Return (X, Y) of the center of cell containing provided text 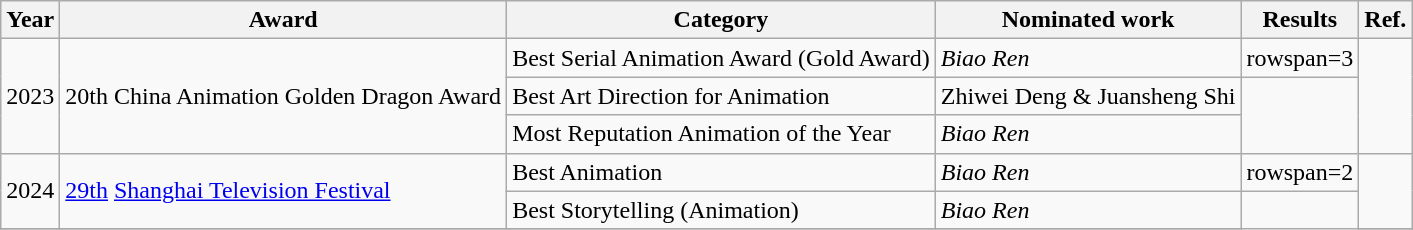
2023 (30, 96)
20th China Animation Golden Dragon Award (284, 96)
rowspan=3 (1300, 58)
Zhiwei Deng & Juansheng Shi (1088, 96)
Category (722, 20)
rowspan=2 (1300, 172)
Best Storytelling (Animation) (722, 210)
Ref. (1386, 20)
Most Reputation Animation of the Year (722, 134)
29th Shanghai Television Festival (284, 191)
Best Animation (722, 172)
2024 (30, 191)
Results (1300, 20)
Best Serial Animation Award (Gold Award) (722, 58)
Award (284, 20)
Year (30, 20)
Nominated work (1088, 20)
Best Art Direction for Animation (722, 96)
